Return the (x, y) coordinate for the center point of the cell that contains the specified text.  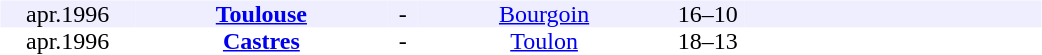
Toulon (544, 42)
Castres (262, 42)
Bourgoin (544, 14)
18–13 (708, 42)
Toulouse (262, 14)
16–10 (708, 14)
